Output the [X, Y] coordinate of the center of the cell containing the given text.  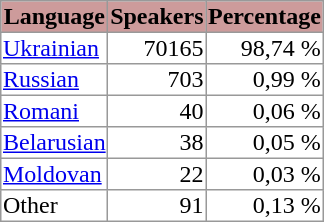
Belarusian [54, 143]
70165 [157, 48]
Moldovan [54, 174]
91 [157, 206]
0,06 % [264, 111]
0,13 % [264, 206]
0,99 % [264, 80]
Other [54, 206]
Language [54, 17]
Speakers [157, 17]
Ukrainian [54, 48]
0,03 % [264, 174]
703 [157, 80]
Percentage [264, 17]
38 [157, 143]
22 [157, 174]
98,74 % [264, 48]
Romani [54, 111]
40 [157, 111]
Russian [54, 80]
0,05 % [264, 143]
